Provide the [X, Y] coordinate of the cell's center where the given text is located.  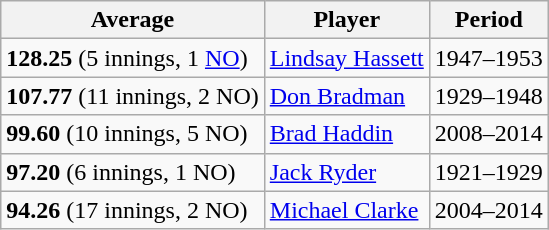
128.25 (5 innings, 1 NO) [133, 58]
107.77 (11 innings, 2 NO) [133, 96]
1929–1948 [488, 96]
Don Bradman [346, 96]
Average [133, 20]
94.26 (17 innings, 2 NO) [133, 210]
97.20 (6 innings, 1 NO) [133, 172]
Brad Haddin [346, 134]
Player [346, 20]
Lindsay Hassett [346, 58]
99.60 (10 innings, 5 NO) [133, 134]
Jack Ryder [346, 172]
2004–2014 [488, 210]
1947–1953 [488, 58]
Michael Clarke [346, 210]
Period [488, 20]
2008–2014 [488, 134]
1921–1929 [488, 172]
